Return [x, y] of the center of cell containing provided text 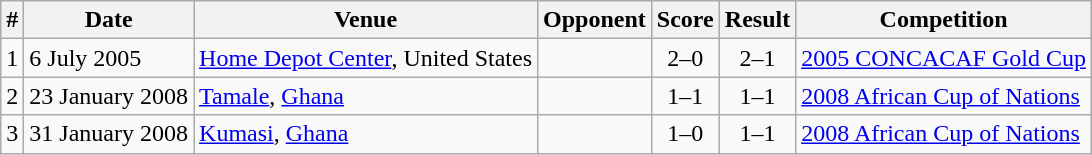
Kumasi, Ghana [366, 134]
Opponent [595, 20]
# [12, 20]
2 [12, 96]
23 January 2008 [109, 96]
3 [12, 134]
2005 CONCACAF Gold Cup [944, 58]
Tamale, Ghana [366, 96]
Result [757, 20]
Date [109, 20]
6 July 2005 [109, 58]
Score [685, 20]
Home Depot Center, United States [366, 58]
2–0 [685, 58]
1–0 [685, 134]
31 January 2008 [109, 134]
Competition [944, 20]
2–1 [757, 58]
1 [12, 58]
Venue [366, 20]
